For the text-containing cell, return its midpoint in [x, y] coordinate format. 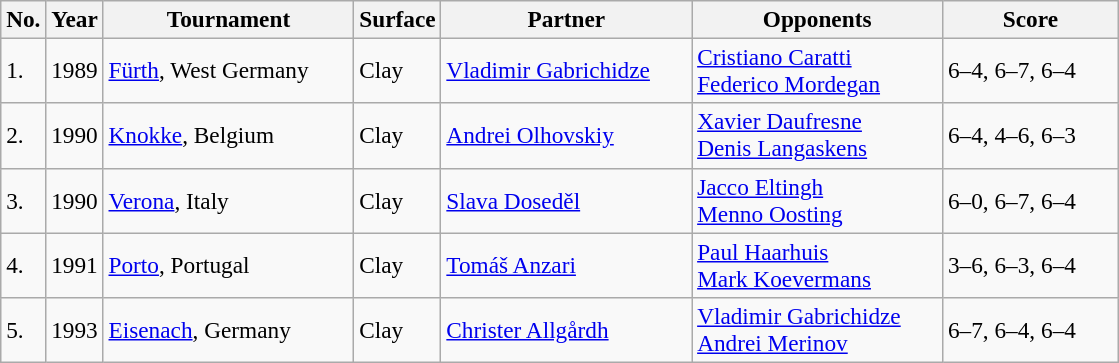
Fürth, West Germany [228, 70]
Year [74, 19]
Vladimir Gabrichidze [566, 70]
1. [24, 70]
3–6, 6–3, 6–4 [1031, 264]
Jacco Eltingh Menno Oosting [818, 200]
Porto, Portugal [228, 264]
5. [24, 330]
Opponents [818, 19]
Tomáš Anzari [566, 264]
6–4, 6–7, 6–4 [1031, 70]
2. [24, 136]
Slava Doseděl [566, 200]
Andrei Olhovskiy [566, 136]
No. [24, 19]
4. [24, 264]
3. [24, 200]
Xavier Daufresne Denis Langaskens [818, 136]
Paul Haarhuis Mark Koevermans [818, 264]
Surface [398, 19]
6–0, 6–7, 6–4 [1031, 200]
Eisenach, Germany [228, 330]
Cristiano Caratti Federico Mordegan [818, 70]
1993 [74, 330]
Vladimir Gabrichidze Andrei Merinov [818, 330]
Score [1031, 19]
1989 [74, 70]
Verona, Italy [228, 200]
6–7, 6–4, 6–4 [1031, 330]
Partner [566, 19]
Tournament [228, 19]
Christer Allgårdh [566, 330]
1991 [74, 264]
6–4, 4–6, 6–3 [1031, 136]
Knokke, Belgium [228, 136]
